Return the (X, Y) coordinate for the center point of the cell that contains the specified text.  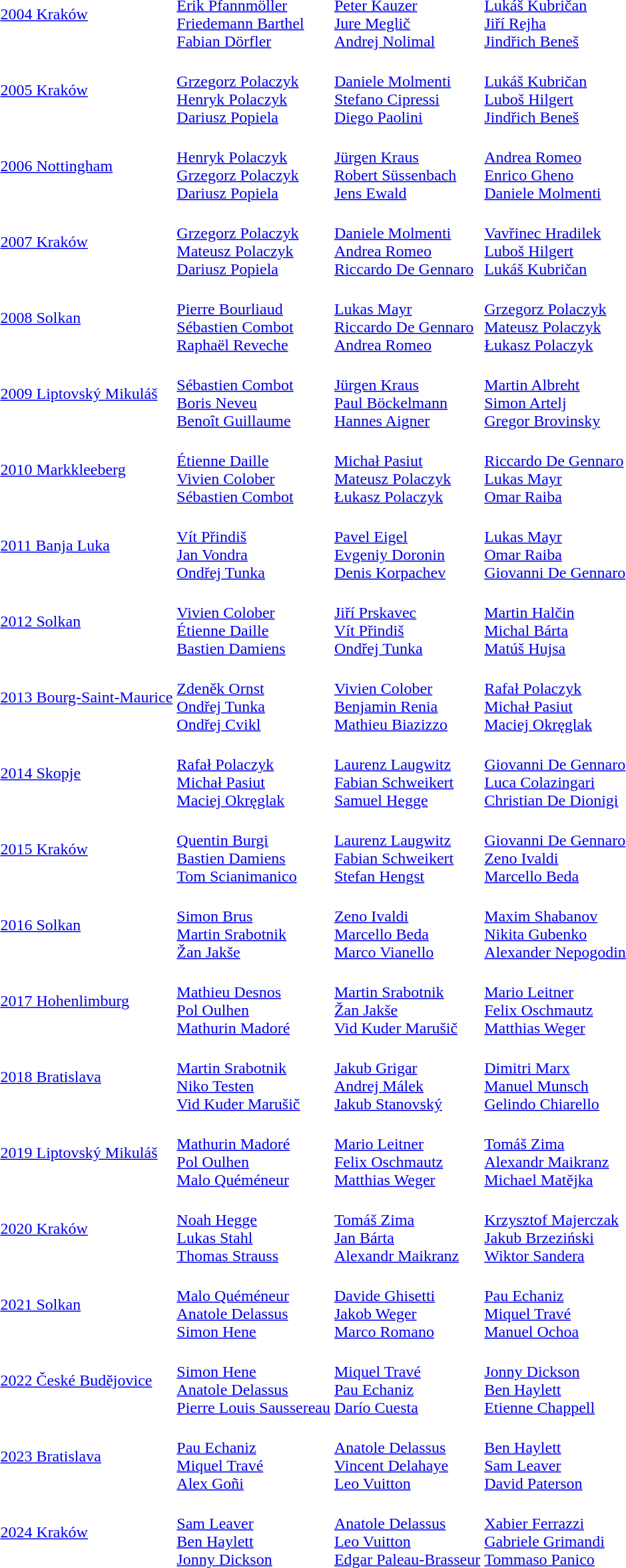
Étienne DailleVivien ColoberSébastien Combot (254, 470)
Anatole DelassusVincent DelahayeLeo Vuitton (407, 1457)
Simon BrusMartin SrabotnikŽan Jakše (254, 925)
Laurenz LaugwitzFabian SchweikertSamuel Hegge (407, 774)
Rafał PolaczykMichał PasiutMaciej Okręglak (254, 774)
Vivien ColoberÉtienne DailleBastien Damiens (254, 622)
Henryk PolaczykGrzegorz PolaczykDariusz Popiela (254, 166)
Tomáš ZimaJan BártaAlexandr Maikranz (407, 1229)
Lukas MayrRiccardo De GennaroAndrea Romeo (407, 318)
Jürgen KrausPaul BöckelmannHannes Aigner (407, 394)
Sébastien CombotBoris NeveuBenoît Guillaume (254, 394)
Mario LeitnerFelix OschmautzMatthias Weger (407, 1153)
Daniele MolmentiStefano CipressiDiego Paolini (407, 91)
Mathieu DesnosPol OulhenMathurin Madoré (254, 1001)
Martin SrabotnikNiko TestenVid Kuder Marušič (254, 1077)
Malo QuéméneurAnatole DelassusSimon Hene (254, 1305)
Noah HeggeLukas StahlThomas Strauss (254, 1229)
Grzegorz PolaczykHenryk PolaczykDariusz Popiela (254, 91)
Michał PasiutMateusz PolaczykŁukasz Polaczyk (407, 470)
Miquel TravéPau EchanizDarío Cuesta (407, 1381)
Mathurin MadoréPol OulhenMalo Quéméneur (254, 1153)
Jürgen KrausRobert SüssenbachJens Ewald (407, 166)
Vivien ColoberBenjamin ReniaMathieu Biazizzo (407, 698)
Daniele MolmentiAndrea RomeoRiccardo De Gennaro (407, 242)
Zdeněk OrnstOndřej TunkaOndřej Cvikl (254, 698)
Pierre BourliaudSébastien CombotRaphaël Reveche (254, 318)
Jiří PrskavecVít PřindišOndřej Tunka (407, 622)
Pau EchanizMiquel TravéAlex Goñi (254, 1457)
Jakub GrigarAndrej MálekJakub Stanovský (407, 1077)
Pavel EigelEvgeniy DoroninDenis Korpachev (407, 546)
Laurenz LaugwitzFabian SchweikertStefan Hengst (407, 850)
Grzegorz PolaczykMateusz PolaczykDariusz Popiela (254, 242)
Simon HeneAnatole DelassusPierre Louis Saussereau (254, 1381)
Davide GhisettiJakob WegerMarco Romano (407, 1305)
Zeno IvaldiMarcello BedaMarco Vianello (407, 925)
Martin SrabotnikŽan JakšeVid Kuder Marušič (407, 1001)
Quentin BurgiBastien DamiensTom Scianimanico (254, 850)
Vít PřindišJan VondraOndřej Tunka (254, 546)
